For the text-containing cell, return its midpoint in (X, Y) coordinate format. 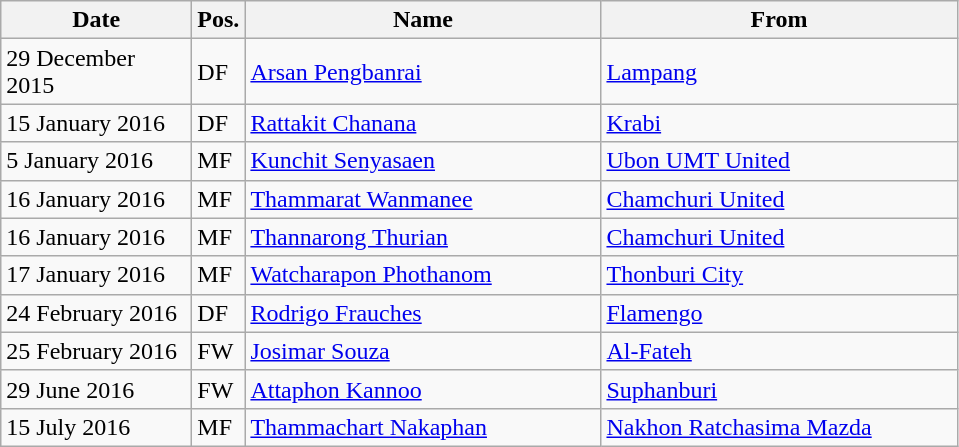
Pos. (218, 20)
24 February 2016 (96, 313)
Al-Fateh (779, 351)
Josimar Souza (423, 351)
From (779, 20)
5 January 2016 (96, 161)
Watcharapon Phothanom (423, 275)
17 January 2016 (96, 275)
Attaphon Kannoo (423, 389)
25 February 2016 (96, 351)
Rattakit Chanana (423, 123)
Name (423, 20)
Thammarat Wanmanee (423, 199)
15 July 2016 (96, 427)
Krabi (779, 123)
Arsan Pengbanrai (423, 72)
29 June 2016 (96, 389)
Nakhon Ratchasima Mazda (779, 427)
Thonburi City (779, 275)
Flamengo (779, 313)
Lampang (779, 72)
Ubon UMT United (779, 161)
Suphanburi (779, 389)
Thannarong Thurian (423, 237)
Thammachart Nakaphan (423, 427)
Rodrigo Frauches (423, 313)
29 December 2015 (96, 72)
Kunchit Senyasaen (423, 161)
15 January 2016 (96, 123)
Date (96, 20)
